Output the (x, y) coordinate of the center of the cell containing the given text.  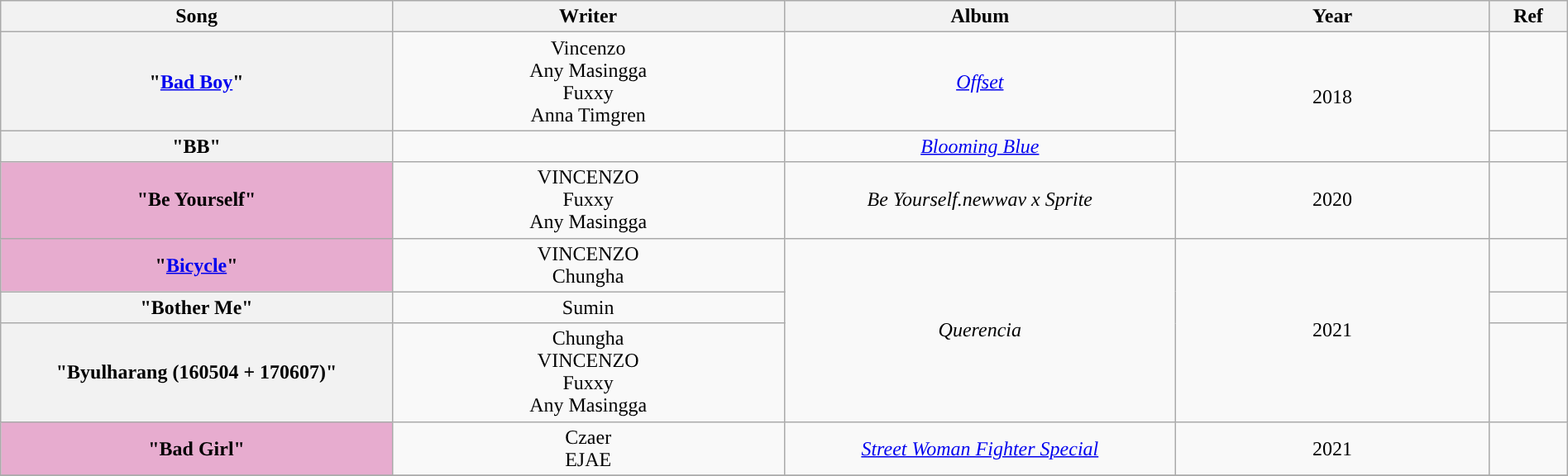
"Bad Girl" (197, 448)
Offset (980, 81)
"Be Yourself" (197, 200)
Writer (588, 17)
"Bother Me" (197, 307)
ChunghaVINCENZOFuxxyAny Masingga (588, 372)
"BB" (197, 146)
VINCENZOFuxxyAny Masingga (588, 200)
2020 (1333, 200)
"Bad Boy" (197, 81)
Be Yourself.newwav x Sprite (980, 200)
Street Woman Fighter Special (980, 448)
VINCENZOChungha (588, 264)
Year (1333, 17)
Querencia (980, 330)
"Bicycle" (197, 264)
Blooming Blue (980, 146)
CzaerEJAE (588, 448)
VincenzoAny MasinggaFuxxyAnna Timgren (588, 81)
Sumin (588, 307)
Album (980, 17)
2018 (1333, 98)
Ref (1528, 17)
"Byulharang (160504 + 170607)" (197, 372)
Song (197, 17)
